From the cell containing the given text, extract its center point as (X, Y) coordinate. 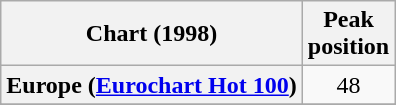
Chart (1998) (152, 34)
48 (348, 85)
Europe (Eurochart Hot 100) (152, 85)
Peakposition (348, 34)
